Extract the (X, Y) coordinate from the center of the cell holding the provided text.  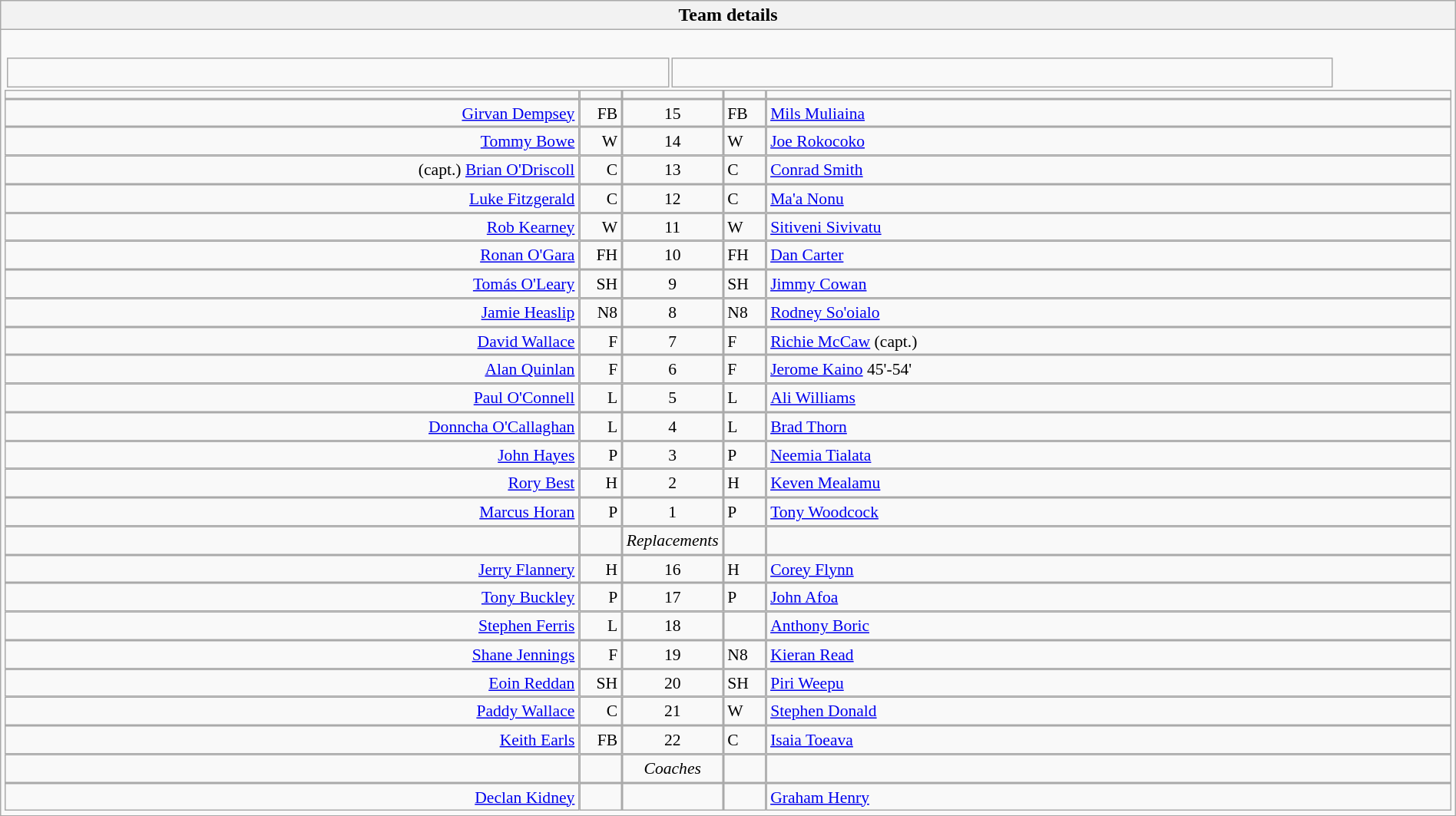
Rodney So'oialo (1108, 312)
Joe Rokocoko (1108, 141)
3 (673, 454)
Donncha O'Callaghan (292, 427)
David Wallace (292, 341)
Keith Earls (292, 740)
7 (673, 341)
Rob Kearney (292, 227)
Piri Weepu (1108, 683)
6 (673, 370)
Jerry Flannery (292, 570)
Corey Flynn (1108, 570)
John Hayes (292, 454)
Declan Kidney (292, 797)
8 (673, 312)
2 (673, 484)
Shane Jennings (292, 654)
Brad Thorn (1108, 427)
Coaches (673, 768)
Stephen Ferris (292, 626)
Eoin Reddan (292, 683)
Ali Williams (1108, 398)
4 (673, 427)
Isaia Toeava (1108, 740)
Marcus Horan (292, 511)
9 (673, 284)
19 (673, 654)
17 (673, 597)
Ma'a Nonu (1108, 198)
1 (673, 511)
Jimmy Cowan (1108, 284)
Tomás O'Leary (292, 284)
10 (673, 255)
Team details (728, 15)
Anthony Boric (1108, 626)
Tony Buckley (292, 597)
14 (673, 141)
Jamie Heaslip (292, 312)
Dan Carter (1108, 255)
Keven Mealamu (1108, 484)
12 (673, 198)
Tommy Bowe (292, 141)
Richie McCaw (capt.) (1108, 341)
John Afoa (1108, 597)
Graham Henry (1108, 797)
5 (673, 398)
Mils Muliaina (1108, 114)
Kieran Read (1108, 654)
Stephen Donald (1108, 711)
18 (673, 626)
Conrad Smith (1108, 170)
Tony Woodcock (1108, 511)
11 (673, 227)
15 (673, 114)
Replacements (673, 540)
Ronan O'Gara (292, 255)
Rory Best (292, 484)
Paddy Wallace (292, 711)
(capt.) Brian O'Driscoll (292, 170)
16 (673, 570)
Paul O'Connell (292, 398)
22 (673, 740)
Jerome Kaino 45'-54' (1108, 370)
Luke Fitzgerald (292, 198)
Alan Quinlan (292, 370)
Neemia Tialata (1108, 454)
13 (673, 170)
Girvan Dempsey (292, 114)
Sitiveni Sivivatu (1108, 227)
21 (673, 711)
20 (673, 683)
